Search for the cell housing the specified text and yield its [x, y] center coordinate. 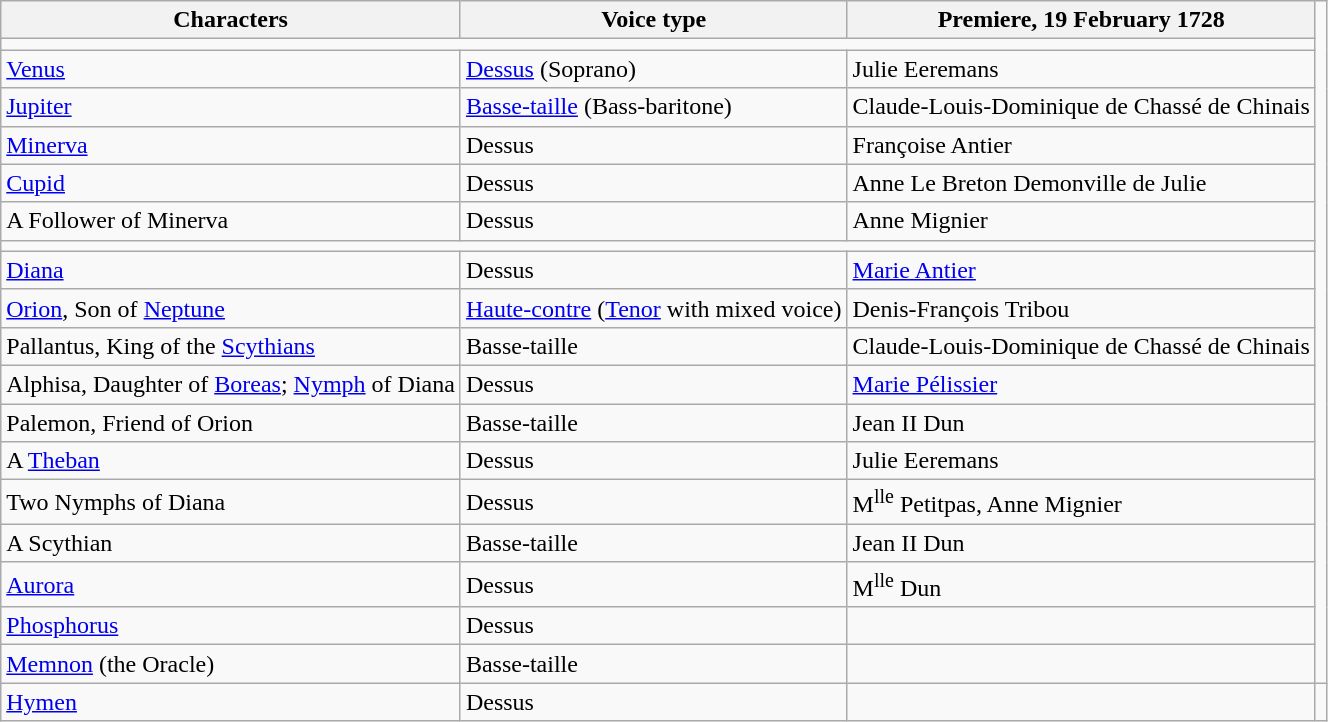
Basse-taille (Bass-baritone) [654, 107]
Memnon (the Oracle) [231, 664]
Marie Pélissier [1081, 384]
Hymen [231, 702]
Premiere, 19 February 1728 [1081, 20]
Orion, Son of Neptune [231, 308]
Haute-contre (Tenor with mixed voice) [654, 308]
Jupiter [231, 107]
A Theban [231, 461]
Françoise Antier [1081, 145]
Alphisa, Daughter of Boreas; Nymph of Diana [231, 384]
Venus [231, 69]
Characters [231, 20]
A Scythian [231, 543]
Anne Le Breton Demonville de Julie [1081, 183]
Palemon, Friend of Orion [231, 423]
Mlle Dun [1081, 584]
A Follower of Minerva [231, 221]
Denis-François Tribou [1081, 308]
Dessus (Soprano) [654, 69]
Aurora [231, 584]
Two Nymphs of Diana [231, 502]
Diana [231, 270]
Mlle Petitpas, Anne Mignier [1081, 502]
Anne Mignier [1081, 221]
Pallantus, King of the Scythians [231, 346]
Cupid [231, 183]
Phosphorus [231, 626]
Marie Antier [1081, 270]
Voice type [654, 20]
Minerva [231, 145]
